Find where the given text appears and provide that cell's center as (x, y) coordinate. 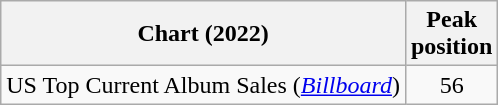
56 (451, 85)
US Top Current Album Sales (Billboard) (204, 85)
Chart (2022) (204, 34)
Peakposition (451, 34)
